Identify which cell holds the provided text, then report its (X, Y) central coordinate. 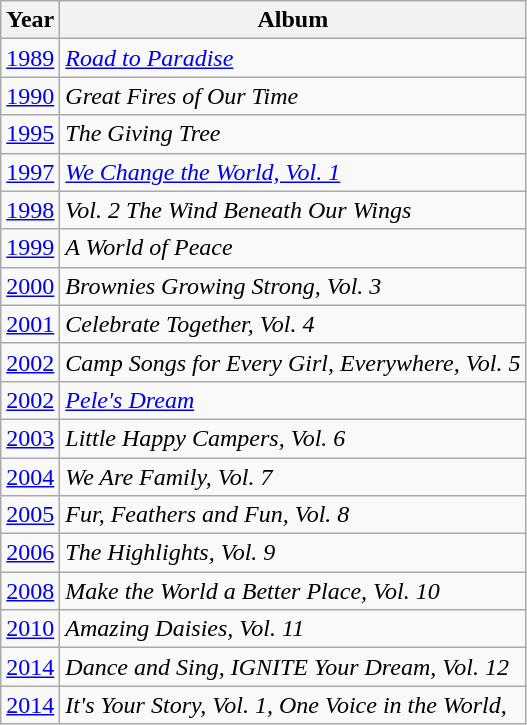
We Are Family, Vol. 7 (293, 477)
Camp Songs for Every Girl, Everywhere, Vol. 5 (293, 362)
We Change the World, Vol. 1 (293, 172)
1995 (30, 134)
Pele's Dream (293, 400)
Fur, Feathers and Fun, Vol. 8 (293, 515)
Little Happy Campers, Vol. 6 (293, 438)
Album (293, 20)
2006 (30, 553)
2010 (30, 629)
1989 (30, 58)
Great Fires of Our Time (293, 96)
The Highlights, Vol. 9 (293, 553)
Year (30, 20)
2008 (30, 591)
Vol. 2 The Wind Beneath Our Wings (293, 210)
Road to Paradise (293, 58)
It's Your Story, Vol. 1, One Voice in the World, (293, 705)
Celebrate Together, Vol. 4 (293, 324)
1998 (30, 210)
2001 (30, 324)
A World of Peace (293, 248)
1997 (30, 172)
Dance and Sing, IGNITE Your Dream, Vol. 12 (293, 667)
Make the World a Better Place, Vol. 10 (293, 591)
1999 (30, 248)
2004 (30, 477)
2003 (30, 438)
2000 (30, 286)
Brownies Growing Strong, Vol. 3 (293, 286)
Amazing Daisies, Vol. 11 (293, 629)
The Giving Tree (293, 134)
2005 (30, 515)
1990 (30, 96)
